Pinpoint the cell where the given text exists, returning its (X, Y) midpoint coordinate. 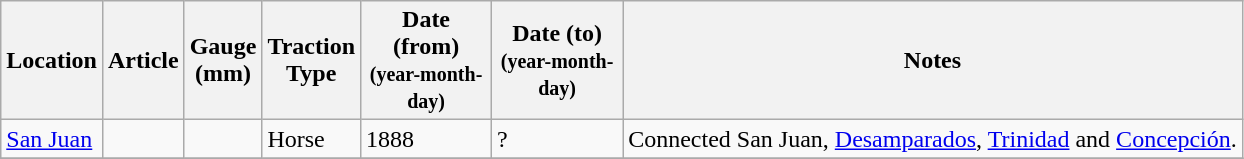
Location (52, 60)
Horse (312, 139)
TractionType (312, 60)
Gauge (mm) (223, 60)
Notes (933, 60)
Article (143, 60)
1888 (426, 139)
Connected San Juan, Desamparados, Trinidad and Concepción. (933, 139)
San Juan (52, 139)
Date (from)(year-month-day) (426, 60)
? (558, 139)
Date (to)(year-month-day) (558, 60)
